Capture the cell that displays the provided text and extract its [x, y] central coordinate. 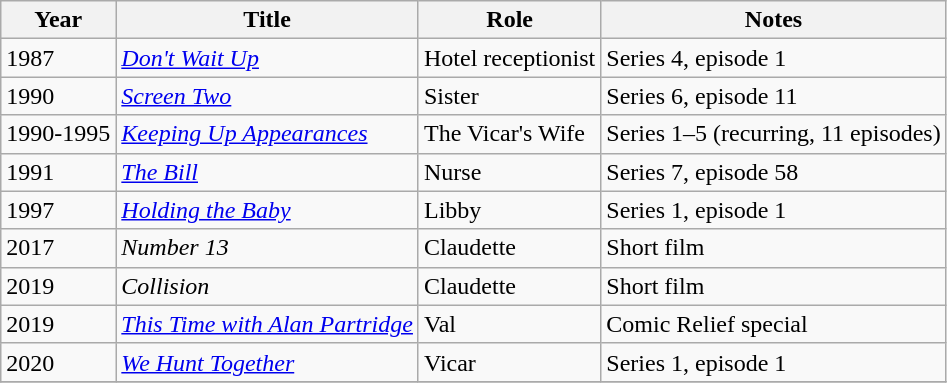
Keeping Up Appearances [268, 134]
Nurse [509, 172]
This Time with Alan Partridge [268, 324]
Series 6, episode 11 [774, 96]
1997 [58, 210]
Hotel receptionist [509, 58]
Comic Relief special [774, 324]
Series 1–5 (recurring, 11 episodes) [774, 134]
2017 [58, 248]
Don't Wait Up [268, 58]
Collision [268, 286]
2020 [58, 362]
Series 4, episode 1 [774, 58]
Vicar [509, 362]
We Hunt Together [268, 362]
Role [509, 20]
The Vicar's Wife [509, 134]
Screen Two [268, 96]
Year [58, 20]
Libby [509, 210]
Sister [509, 96]
The Bill [268, 172]
1991 [58, 172]
Notes [774, 20]
Series 7, episode 58 [774, 172]
1990-1995 [58, 134]
Val [509, 324]
1990 [58, 96]
Holding the Baby [268, 210]
1987 [58, 58]
Title [268, 20]
Number 13 [268, 248]
